Determine the (x, y) coordinate at the center of the cell enclosing the given text.  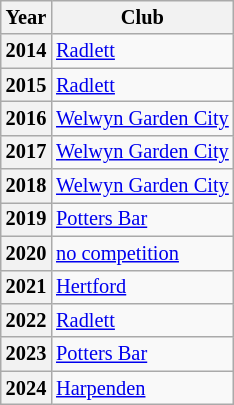
2015 (26, 85)
2014 (26, 51)
2022 (26, 320)
Harpenden (142, 388)
Hertford (142, 287)
Club (142, 17)
Year (26, 17)
2016 (26, 118)
2019 (26, 219)
2023 (26, 354)
2018 (26, 186)
no competition (142, 253)
2017 (26, 152)
2021 (26, 287)
2020 (26, 253)
2024 (26, 388)
